Locate the cell with the specified text and output its [x, y] center coordinate. 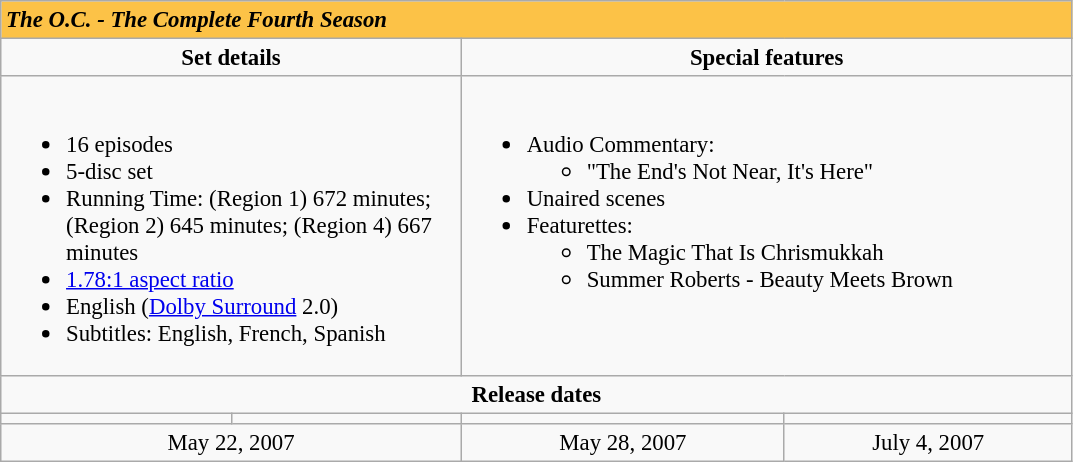
Release dates [536, 394]
Set details [232, 58]
May 22, 2007 [232, 442]
The O.C. - The Complete Fourth Season [536, 20]
May 28, 2007 [622, 442]
July 4, 2007 [928, 442]
Audio Commentary:"The End's Not Near, It's Here"Unaired scenesFeaturettes:The Magic That Is ChrismukkahSummer Roberts - Beauty Meets Brown [766, 226]
Special features [766, 58]
